Capture the cell that displays the provided text and extract its [X, Y] central coordinate. 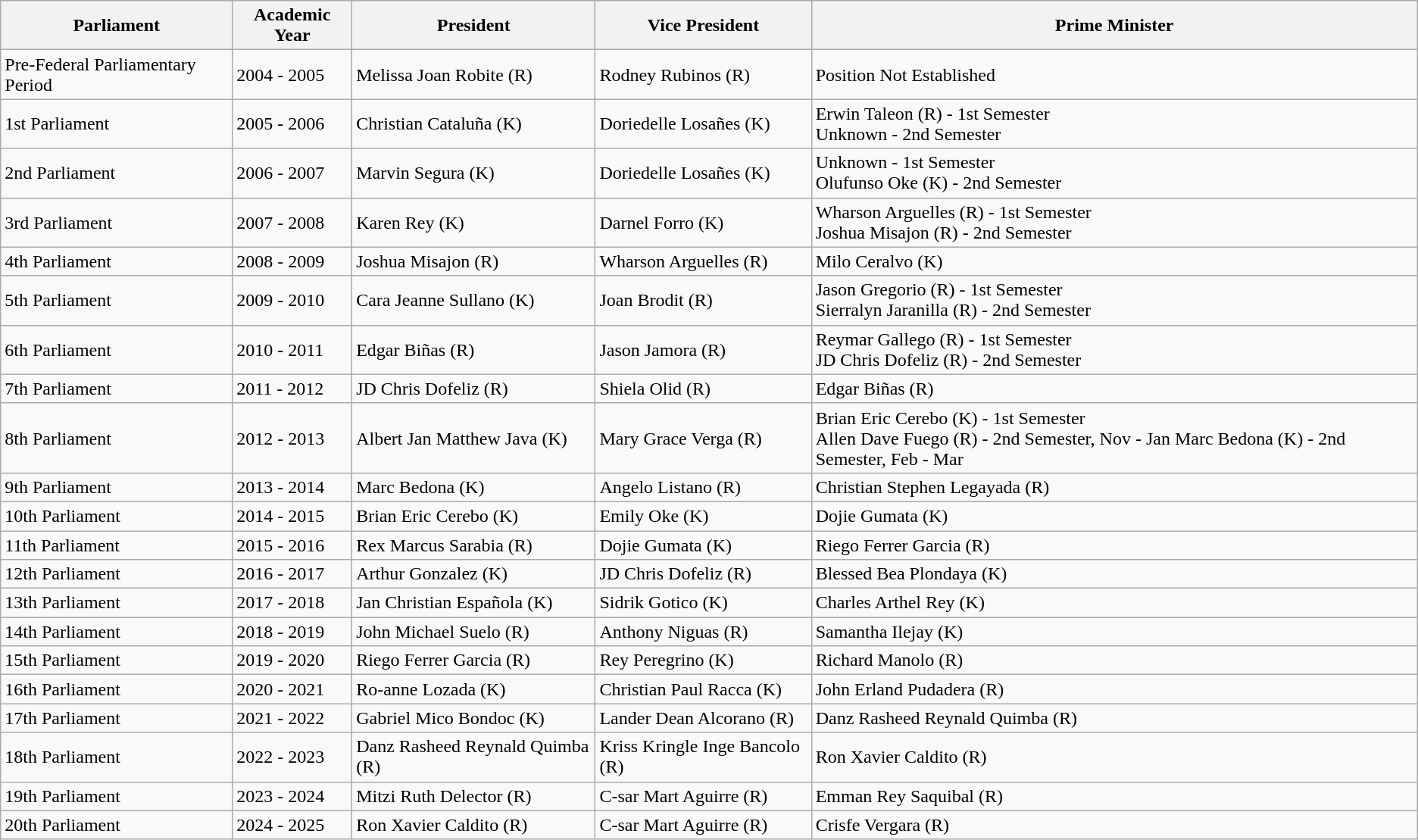
Erwin Taleon (R) - 1st SemesterUnknown - 2nd Semester [1114, 124]
2024 - 2025 [292, 825]
Joshua Misajon (R) [474, 261]
9th Parliament [117, 487]
Cara Jeanne Sullano (K) [474, 300]
Anthony Niguas (R) [703, 632]
Joan Brodit (R) [703, 300]
Lander Dean Alcorano (R) [703, 718]
John Erland Pudadera (R) [1114, 689]
14th Parliament [117, 632]
2012 - 2013 [292, 438]
Blessed Bea Plondaya (K) [1114, 574]
Wharson Arguelles (R) [703, 261]
2020 - 2021 [292, 689]
19th Parliament [117, 796]
15th Parliament [117, 660]
Melissa Joan Robite (R) [474, 74]
Shiela Olid (R) [703, 389]
12th Parliament [117, 574]
Emman Rey Saquibal (R) [1114, 796]
2021 - 2022 [292, 718]
2018 - 2019 [292, 632]
Jason Gregorio (R) - 1st SemesterSierralyn Jaranilla (R) - 2nd Semester [1114, 300]
Gabriel Mico Bondoc (K) [474, 718]
Rey Peregrino (K) [703, 660]
Charles Arthel Rey (K) [1114, 603]
10th Parliament [117, 516]
Vice President [703, 26]
Prime Minister [1114, 26]
5th Parliament [117, 300]
13th Parliament [117, 603]
Brian Eric Cerebo (K) [474, 516]
7th Parliament [117, 389]
Ro-anne Lozada (K) [474, 689]
Christian Paul Racca (K) [703, 689]
Jan Christian Española (K) [474, 603]
Rex Marcus Sarabia (R) [474, 545]
11th Parliament [117, 545]
Pre-Federal Parliamentary Period [117, 74]
16th Parliament [117, 689]
Christian Cataluña (K) [474, 124]
2011 - 2012 [292, 389]
Angelo Listano (R) [703, 487]
Mitzi Ruth Delector (R) [474, 796]
Sidrik Gotico (K) [703, 603]
Marc Bedona (K) [474, 487]
Brian Eric Cerebo (K) - 1st SemesterAllen Dave Fuego (R) - 2nd Semester, Nov - Jan Marc Bedona (K) - 2nd Semester, Feb - Mar [1114, 438]
17th Parliament [117, 718]
2019 - 2020 [292, 660]
2008 - 2009 [292, 261]
8th Parliament [117, 438]
2016 - 2017 [292, 574]
Mary Grace Verga (R) [703, 438]
2017 - 2018 [292, 603]
2004 - 2005 [292, 74]
Position Not Established [1114, 74]
Reymar Gallego (R) - 1st SemesterJD Chris Dofeliz (R) - 2nd Semester [1114, 350]
4th Parliament [117, 261]
2015 - 2016 [292, 545]
1st Parliament [117, 124]
2nd Parliament [117, 173]
John Michael Suelo (R) [474, 632]
Milo Ceralvo (K) [1114, 261]
Jason Jamora (R) [703, 350]
Marvin Segura (K) [474, 173]
2022 - 2023 [292, 757]
6th Parliament [117, 350]
Unknown - 1st SemesterOlufunso Oke (K) - 2nd Semester [1114, 173]
Rodney Rubinos (R) [703, 74]
2013 - 2014 [292, 487]
20th Parliament [117, 825]
2006 - 2007 [292, 173]
Kriss Kringle Inge Bancolo (R) [703, 757]
Emily Oke (K) [703, 516]
2014 - 2015 [292, 516]
2005 - 2006 [292, 124]
Christian Stephen Legayada (R) [1114, 487]
President [474, 26]
2009 - 2010 [292, 300]
Arthur Gonzalez (K) [474, 574]
Parliament [117, 26]
Karen Rey (K) [474, 223]
2023 - 2024 [292, 796]
Richard Manolo (R) [1114, 660]
Samantha Ilejay (K) [1114, 632]
18th Parliament [117, 757]
Crisfe Vergara (R) [1114, 825]
2007 - 2008 [292, 223]
Darnel Forro (K) [703, 223]
3rd Parliament [117, 223]
2010 - 2011 [292, 350]
Wharson Arguelles (R) - 1st SemesterJoshua Misajon (R) - 2nd Semester [1114, 223]
Albert Jan Matthew Java (K) [474, 438]
Academic Year [292, 26]
